Output the (x, y) coordinate of the center of the cell containing the given text.  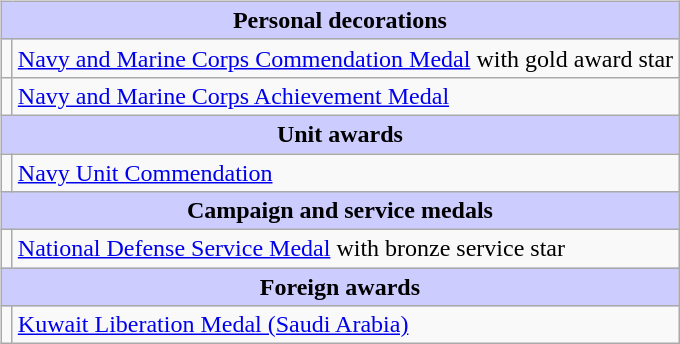
Navy Unit Commendation (345, 173)
Campaign and service medals (340, 211)
Foreign awards (340, 287)
National Defense Service Medal with bronze service star (345, 249)
Kuwait Liberation Medal (Saudi Arabia) (345, 325)
Navy and Marine Corps Commendation Medal with gold award star (345, 58)
Personal decorations (340, 20)
Unit awards (340, 134)
Navy and Marine Corps Achievement Medal (345, 96)
